Detect which cell encompasses the target text, then output its (x, y) center coordinate. 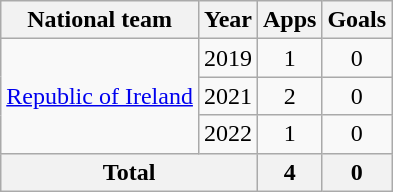
2021 (228, 96)
Year (228, 20)
Total (130, 172)
Republic of Ireland (100, 96)
2 (289, 96)
4 (289, 172)
Goals (357, 20)
Apps (289, 20)
National team (100, 20)
2022 (228, 134)
2019 (228, 58)
